Find where the given text appears and provide that cell's center as (x, y) coordinate. 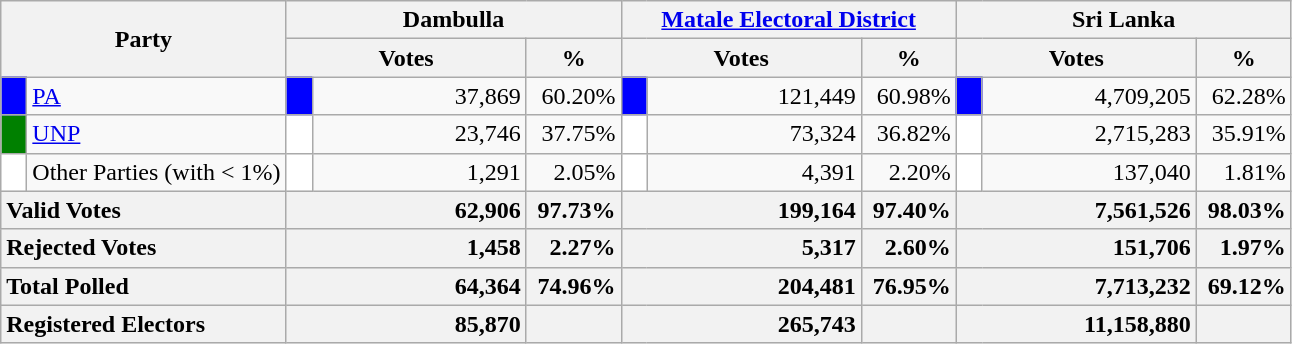
60.98% (908, 96)
1.97% (1244, 248)
1,458 (406, 248)
97.73% (574, 210)
98.03% (1244, 210)
Dambulla (454, 20)
2.27% (574, 248)
2.60% (908, 248)
Valid Votes (144, 210)
Total Polled (144, 286)
7,561,526 (1076, 210)
76.95% (908, 286)
23,746 (419, 134)
Matale Electoral District (788, 20)
7,713,232 (1076, 286)
5,317 (741, 248)
35.91% (1244, 134)
74.96% (574, 286)
199,164 (741, 210)
4,391 (754, 172)
1,291 (419, 172)
2.05% (574, 172)
64,364 (406, 286)
137,040 (1089, 172)
Other Parties (with < 1%) (156, 172)
151,706 (1076, 248)
62,906 (406, 210)
69.12% (1244, 286)
1.81% (1244, 172)
97.40% (908, 210)
37.75% (574, 134)
UNP (156, 134)
Rejected Votes (144, 248)
121,449 (754, 96)
2.20% (908, 172)
62.28% (1244, 96)
Party (144, 39)
60.20% (574, 96)
37,869 (419, 96)
2,715,283 (1089, 134)
85,870 (406, 324)
204,481 (741, 286)
265,743 (741, 324)
73,324 (754, 134)
Registered Electors (144, 324)
11,158,880 (1076, 324)
PA (156, 96)
Sri Lanka (1124, 20)
4,709,205 (1089, 96)
36.82% (908, 134)
